Return the (x, y) coordinate for the center point of the cell that contains the specified text.  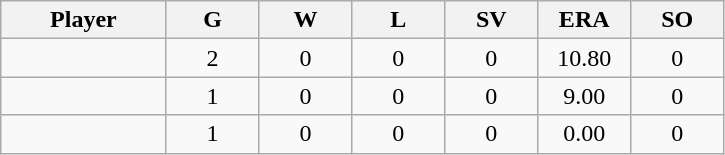
ERA (584, 20)
9.00 (584, 96)
2 (212, 58)
G (212, 20)
SV (492, 20)
0.00 (584, 134)
L (398, 20)
10.80 (584, 58)
W (306, 20)
Player (84, 20)
SO (678, 20)
